Return the (X, Y) coordinate for the center point of the cell that contains the specified text.  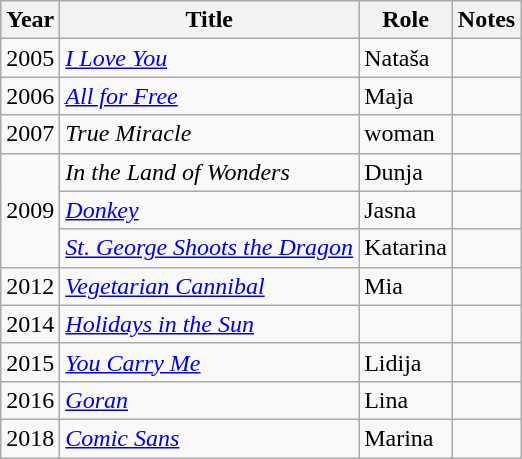
In the Land of Wonders (210, 172)
Goran (210, 400)
All for Free (210, 96)
woman (406, 134)
2005 (30, 58)
2018 (30, 438)
Holidays in the Sun (210, 324)
2006 (30, 96)
2009 (30, 210)
True Miracle (210, 134)
Notes (486, 20)
Role (406, 20)
2007 (30, 134)
Year (30, 20)
2015 (30, 362)
Title (210, 20)
Mia (406, 286)
Dunja (406, 172)
Maja (406, 96)
St. George Shoots the Dragon (210, 248)
Jasna (406, 210)
2014 (30, 324)
You Carry Me (210, 362)
Lina (406, 400)
Katarina (406, 248)
Marina (406, 438)
2016 (30, 400)
Vegetarian Cannibal (210, 286)
Nataša (406, 58)
Lidija (406, 362)
2012 (30, 286)
I Love You (210, 58)
Donkey (210, 210)
Comic Sans (210, 438)
